Capture the cell that displays the provided text and extract its (X, Y) central coordinate. 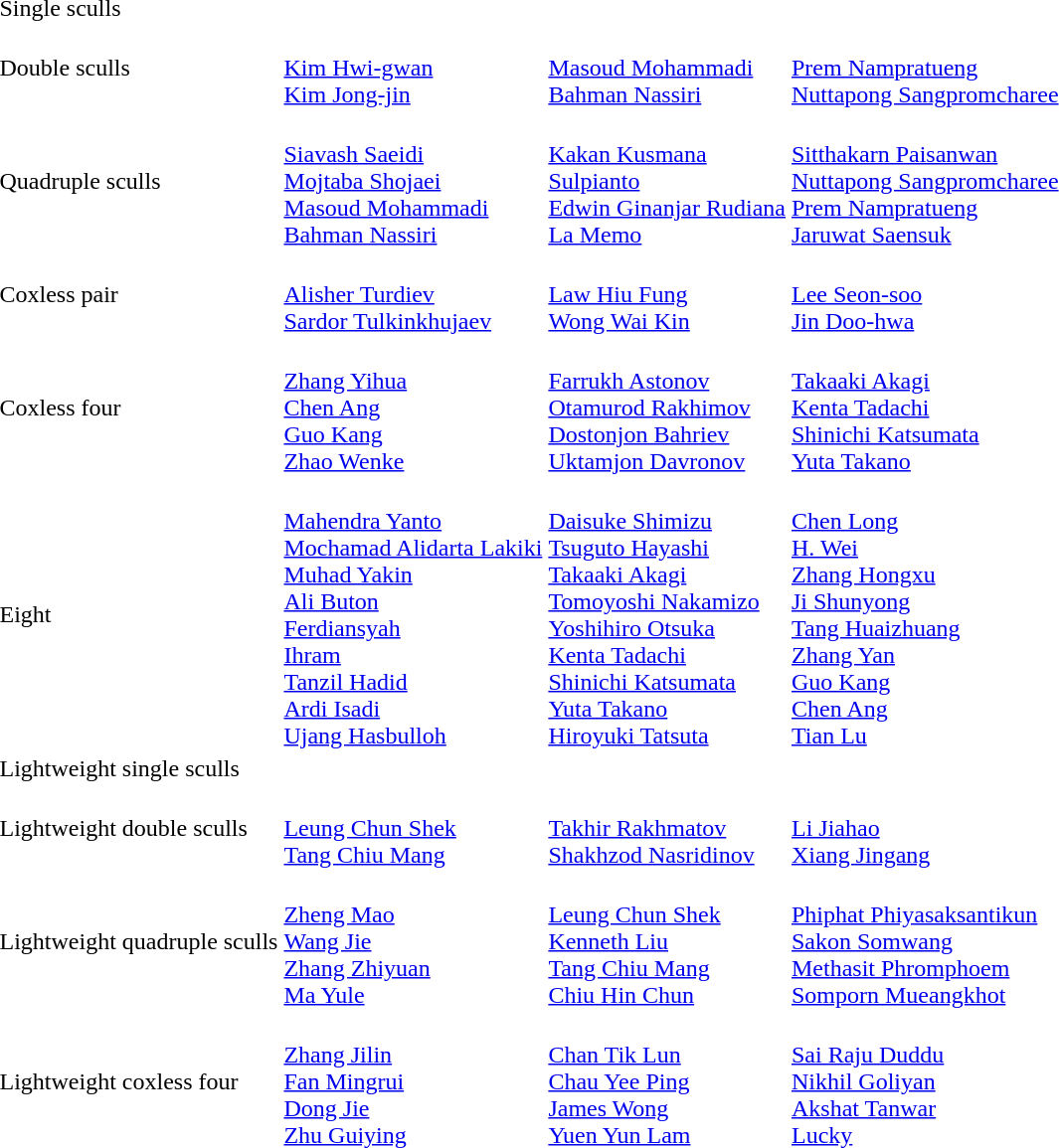
Kim Hwi-gwanKim Jong-jin (414, 68)
Farrukh AstonovOtamurod RakhimovDostonjon BahrievUktamjon Davronov (667, 408)
Kakan KusmanaSulpiantoEdwin Ginanjar RudianaLa Memo (667, 181)
Zhang YihuaChen AngGuo KangZhao Wenke (414, 408)
Zheng MaoWang JieZhang ZhiyuanMa Yule (414, 941)
Takhir RakhmatovShakhzod Nasridinov (667, 828)
Daisuke ShimizuTsuguto HayashiTakaaki AkagiTomoyoshi NakamizoYoshihiro OtsukaKenta TadachiShinichi KatsumataYuta TakanoHiroyuki Tatsuta (667, 614)
Siavash SaeidiMojtaba ShojaeiMasoud MohammadiBahman Nassiri (414, 181)
Leung Chun ShekTang Chiu Mang (414, 828)
Law Hiu FungWong Wai Kin (667, 294)
Masoud MohammadiBahman Nassiri (667, 68)
Mahendra YantoMochamad Alidarta LakikiMuhad YakinAli ButonFerdiansyahIhramTanzil HadidArdi IsadiUjang Hasbulloh (414, 614)
Leung Chun ShekKenneth LiuTang Chiu MangChiu Hin Chun (667, 941)
Alisher TurdievSardor Tulkinkhujaev (414, 294)
